Output the (X, Y) coordinate of the center of the cell containing the given text.  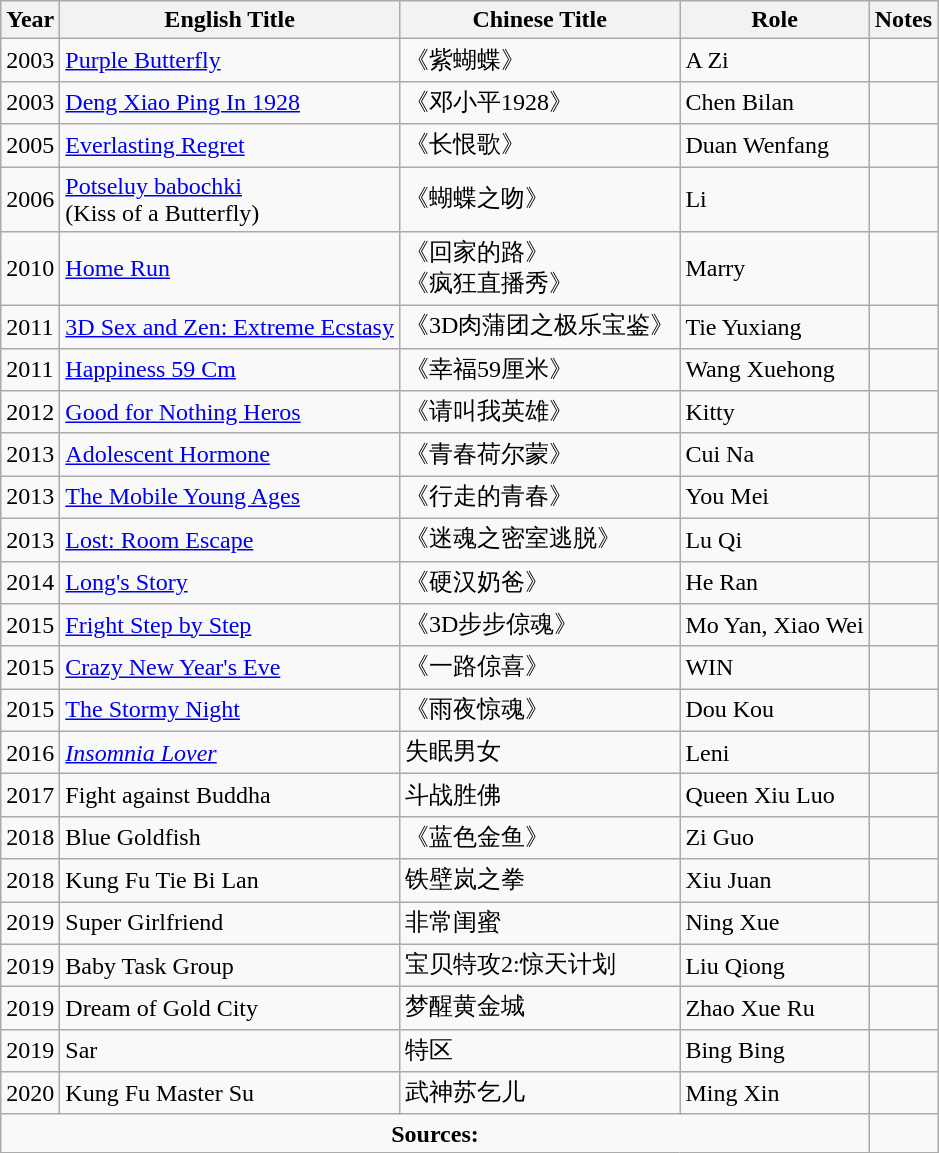
Sar (230, 1050)
武神苏乞儿 (539, 1094)
失眠男女 (539, 752)
梦醒黄金城 (539, 1008)
《迷魂之密室逃脱》 (539, 540)
《长恨歌》 (539, 146)
Queen Xiu Luo (774, 796)
Happiness 59 Cm (230, 370)
The Mobile Young Ages (230, 498)
English Title (230, 20)
A Zi (774, 60)
《请叫我英雄》 (539, 412)
Marry (774, 269)
He Ran (774, 582)
《蝴蝶之吻》 (539, 198)
Tie Yuxiang (774, 328)
Zi Guo (774, 838)
2012 (30, 412)
Leni (774, 752)
Ming Xin (774, 1094)
Mo Yan, Xiao Wei (774, 626)
2016 (30, 752)
Liu Qiong (774, 966)
Bing Bing (774, 1050)
2010 (30, 269)
WIN (774, 668)
Super Girlfriend (230, 924)
《硬汉奶爸》 (539, 582)
《雨夜惊魂》 (539, 710)
铁壁岚之拳 (539, 880)
Duan Wenfang (774, 146)
《行走的青春》 (539, 498)
《回家的路》《疯狂直播秀》 (539, 269)
Good for Nothing Heros (230, 412)
《3D步步倞魂》 (539, 626)
Li (774, 198)
2014 (30, 582)
Cui Na (774, 454)
《青春荷尔蒙》 (539, 454)
《幸福59厘米》 (539, 370)
The Stormy Night (230, 710)
2017 (30, 796)
Adolescent Hormone (230, 454)
Potseluy babochki(Kiss of a Butterfly) (230, 198)
Role (774, 20)
特区 (539, 1050)
Deng Xiao Ping In 1928 (230, 102)
Dream of Gold City (230, 1008)
Xiu Juan (774, 880)
Long's Story (230, 582)
Lu Qi (774, 540)
Chinese Title (539, 20)
Blue Goldfish (230, 838)
2005 (30, 146)
Fright Step by Step (230, 626)
Dou Kou (774, 710)
Chen Bilan (774, 102)
2020 (30, 1094)
Lost: Room Escape (230, 540)
《紫蝴蝶》 (539, 60)
Baby Task Group (230, 966)
《3D肉蒲团之极乐宝鉴》 (539, 328)
Sources: (435, 1133)
You Mei (774, 498)
非常闺蜜 (539, 924)
Zhao Xue Ru (774, 1008)
Ning Xue (774, 924)
Kitty (774, 412)
Notes (903, 20)
Fight against Buddha (230, 796)
宝贝特攻2:惊天计划 (539, 966)
Insomnia Lover (230, 752)
Everlasting Regret (230, 146)
Year (30, 20)
Wang Xuehong (774, 370)
《一路倞喜》 (539, 668)
Kung Fu Tie Bi Lan (230, 880)
2006 (30, 198)
《蓝色金鱼》 (539, 838)
Home Run (230, 269)
《邓小平1928》 (539, 102)
3D Sex and Zen: Extreme Ecstasy (230, 328)
Crazy New Year's Eve (230, 668)
Kung Fu Master Su (230, 1094)
Purple Butterfly (230, 60)
斗战胜佛 (539, 796)
